Capture the cell that displays the provided text and extract its (x, y) central coordinate. 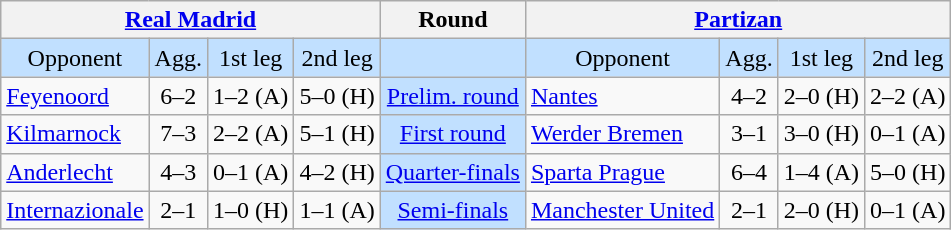
6–4 (749, 172)
Prelim. round (452, 96)
1–2 (A) (250, 96)
Kilmarnock (75, 134)
4–2 (H) (337, 172)
First round (452, 134)
3–0 (H) (821, 134)
Internazionale (75, 210)
3–1 (749, 134)
Werder Bremen (622, 134)
Round (452, 20)
Partizan (738, 20)
1–0 (H) (250, 210)
1–1 (A) (337, 210)
Sparta Prague (622, 172)
Nantes (622, 96)
5–1 (H) (337, 134)
4–3 (178, 172)
Manchester United (622, 210)
Anderlecht (75, 172)
Quarter-finals (452, 172)
Semi-finals (452, 210)
Real Madrid (191, 20)
4–2 (749, 96)
Feyenoord (75, 96)
7–3 (178, 134)
6–2 (178, 96)
1–4 (A) (821, 172)
